For the text-containing cell, return its midpoint in [x, y] coordinate format. 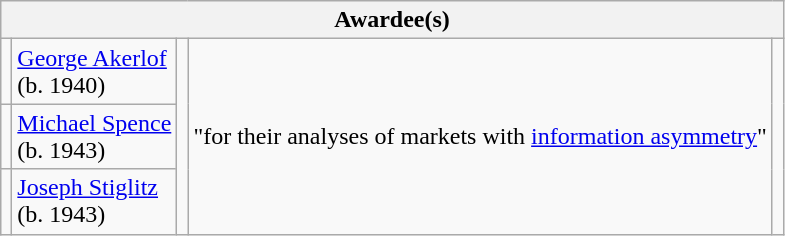
"for their analyses of markets with information asymmetry" [480, 136]
George Akerlof(b. 1940) [94, 72]
Michael Spence(b. 1943) [94, 136]
Awardee(s) [392, 20]
Joseph Stiglitz(b. 1943) [94, 202]
